Detect which cell encompasses the target text, then output its [x, y] center coordinate. 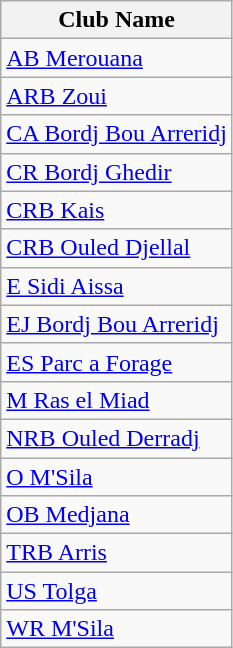
AB Merouana [117, 58]
M Ras el Miad [117, 400]
CRB Kais [117, 210]
OB Medjana [117, 515]
NRB Ouled Derradj [117, 438]
ARB Zoui [117, 96]
EJ Bordj Bou Arreridj [117, 324]
TRB Arris [117, 553]
O M'Sila [117, 477]
Club Name [117, 20]
ES Parc a Forage [117, 362]
CA Bordj Bou Arreridj [117, 134]
CRB Ouled Djellal [117, 248]
CR Bordj Ghedir [117, 172]
E Sidi Aissa [117, 286]
WR M'Sila [117, 629]
US Tolga [117, 591]
